Scan for the cell matching the given text and deliver its (x, y) coordinate at center. 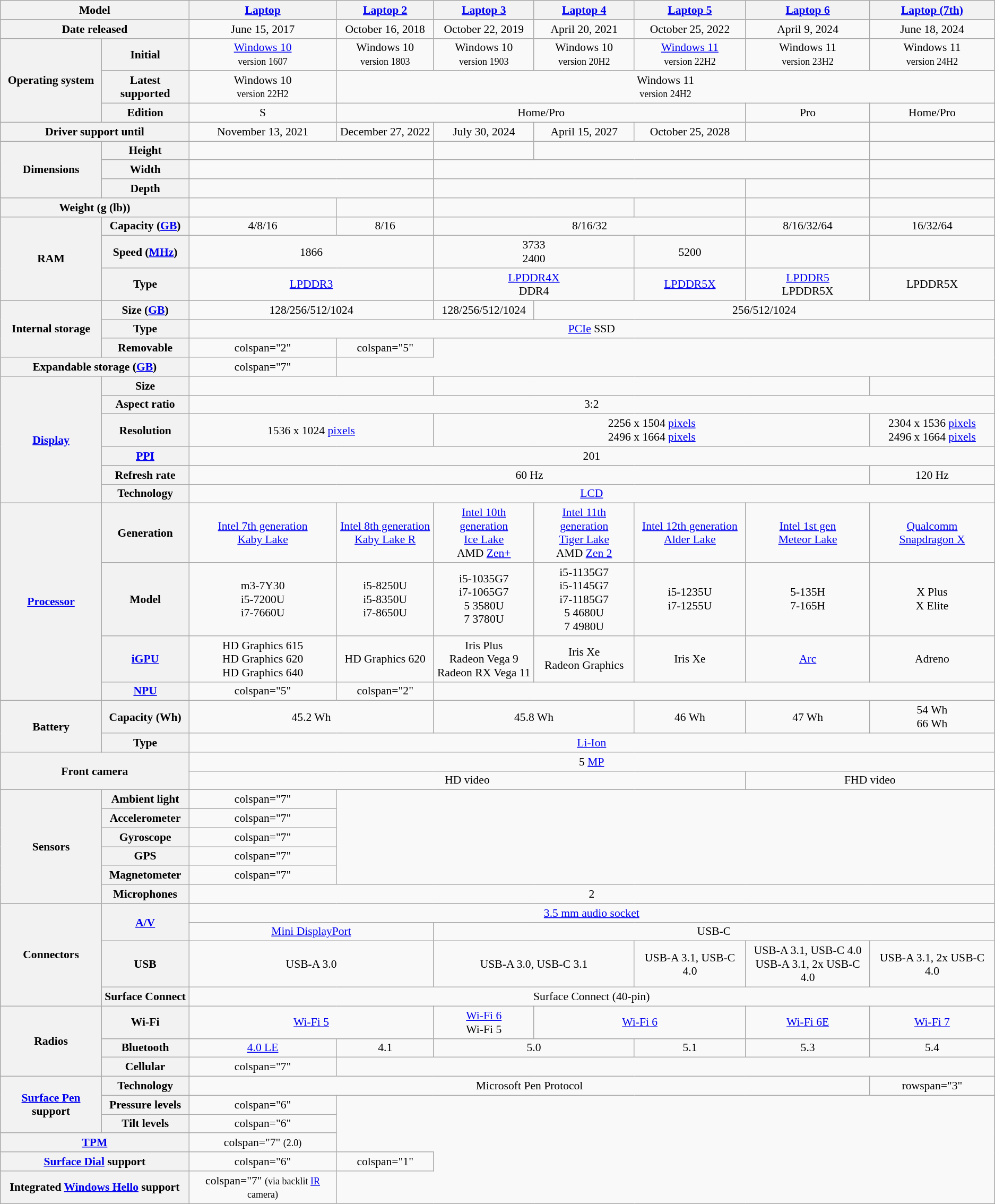
Speed (MHz) (145, 252)
Mini DisplayPort (311, 932)
July 30, 2024 (484, 132)
Laptop 3 (484, 10)
46 Wh (690, 717)
LPDDR5LPDDR5X (808, 285)
Capacity (Wh) (145, 717)
5-135H7-165H (808, 599)
8/16/32/64 (808, 226)
December 27, 2022 (385, 132)
Latest supported (145, 87)
Processor (51, 602)
Cellular (145, 1067)
Size (GB) (145, 310)
Intel 1st genMeteor Lake (808, 533)
Windows 11 version 22H2 (690, 54)
i5-1235Ui7-1255U (690, 599)
Front camera (94, 771)
X PlusX Elite (932, 599)
Iris PlusRadeon Vega 9Radeon RX Vega 11 (484, 659)
8/16/32 (590, 226)
Removable (145, 348)
Resolution (145, 430)
45.8 Wh (534, 717)
Windows 10 version 1607 (263, 54)
October 22, 2019 (484, 29)
Ambient light (145, 799)
Magnetometer (145, 875)
HD Graphics 615HD Graphics 620HD Graphics 640 (263, 659)
LCD (592, 494)
Intel 7th generation Kaby Lake (263, 533)
Dimensions (51, 170)
Pressure levels (145, 1105)
Surface Connect (145, 997)
QualcommSnapdragon X (932, 533)
Height (145, 151)
April 9, 2024 (808, 29)
Operating system (51, 80)
201 (592, 456)
Gyroscope (145, 837)
October 25, 2028 (690, 132)
Sensors (51, 847)
5.4 (932, 1048)
1866 (311, 252)
5.0 (534, 1048)
HD video (467, 780)
Size (145, 386)
PPI (145, 456)
Expandable storage (GB) (94, 367)
Arc (808, 659)
GPS (145, 856)
Driver support until (94, 132)
Refresh rate (145, 475)
5 MP (592, 762)
Windows 10 version 20H2 (584, 54)
Laptop (7th) (932, 10)
PCIe SSD (592, 329)
Weight (g (lb)) (94, 208)
Accelerometer (145, 819)
Surface Pen support (51, 1105)
April 15, 2027 (584, 132)
Adreno (932, 659)
iGPU (145, 659)
USB-A 3.0 (311, 964)
Battery (51, 726)
3733 2400 (534, 252)
Pro (808, 113)
Bluetooth (145, 1048)
April 20, 2021 (584, 29)
4.1 (385, 1048)
120 Hz (932, 475)
2304 x 1536 pixels2496 x 1664 pixels (932, 430)
54 Wh66 Wh (932, 717)
Edition (145, 113)
colspan="1" (385, 1162)
3:2 (592, 405)
Laptop 4 (584, 10)
Depth (145, 188)
S (263, 113)
Integrated Windows Hello support (94, 1187)
USB-C (714, 932)
Windows 10 version 1903 (484, 54)
i5-1035G7i7-1065G75 3580U7 3780U (484, 599)
Display (51, 440)
October 16, 2018 (385, 29)
Iris XeRadeon Graphics (584, 659)
June 18, 2024 (932, 29)
Radios (51, 1041)
4.0 LE (263, 1048)
Connectors (51, 955)
November 13, 2021 (263, 132)
m3-7Y30i5-7200Ui7-7660U (263, 599)
256/512/1024 (764, 310)
i5-8250Ui5-8350Ui7-8650U (385, 599)
Capacity (GB) (145, 226)
USB-A 3.0, USB-C 3.1 (534, 964)
Intel 8th generation Kaby Lake R (385, 533)
Internal storage (51, 329)
16/32/64 (932, 226)
USB-A 3.1, USB-C 4.0USB-A 3.1, 2x USB-C 4.0 (808, 964)
Wi-Fi 5 (311, 1022)
October 25, 2022 (690, 29)
Initial (145, 54)
60 Hz (530, 475)
Microsoft Pen Protocol (530, 1086)
5.1 (690, 1048)
Date released (94, 29)
Wi-Fi 6E (808, 1022)
USB-A 3.1, USB-C 4.0 (690, 964)
Aspect ratio (145, 405)
Intel 11th generation Tiger LakeAMD Zen 2 (584, 533)
Intel 12th generation Alder Lake (690, 533)
Generation (145, 533)
8/16 (385, 226)
Laptop 6 (808, 10)
NPU (145, 691)
5200 (690, 252)
Laptop (263, 10)
Laptop 2 (385, 10)
rowspan="3" (932, 1086)
HD Graphics 620 (385, 659)
colspan="7" (2.0) (263, 1143)
FHD video (870, 780)
4/8/16 (263, 226)
Intel 10th generation Ice LakeAMD Zen+ (484, 533)
2 (592, 894)
45.2 Wh (311, 717)
Surface Connect (40-pin) (592, 997)
2256 x 1504 pixels2496 x 1664 pixels (652, 430)
Surface Dial support (94, 1162)
Tilt levels (145, 1124)
LPDDR3 (311, 285)
Wi-Fi 7 (932, 1022)
Wi-Fi 6 (640, 1022)
LPDDR4XDDR4 (534, 285)
Wi-Fi (145, 1022)
Iris Xe (690, 659)
Windows 10 version 22H2 (263, 87)
Width (145, 170)
Laptop 5 (690, 10)
Windows 11 version 23H2 (808, 54)
A/V (145, 923)
Li-Ion (592, 743)
USB (145, 964)
3.5 mm audio socket (592, 913)
Windows 10 version 1803 (385, 54)
colspan="7" (via backlit IR camera) (263, 1187)
June 15, 2017 (263, 29)
USB-A 3.1, 2x USB-C 4.0 (932, 964)
47 Wh (808, 717)
TPM (94, 1143)
5.3 (808, 1048)
1536 x 1024 pixels (311, 430)
i5-1135G7i5-1145G7i7-1185G75 4680U7 4980U (584, 599)
Microphones (145, 894)
RAM (51, 259)
Wi-Fi 6Wi-Fi 5 (484, 1022)
